Capture the cell that displays the provided text and extract its (X, Y) central coordinate. 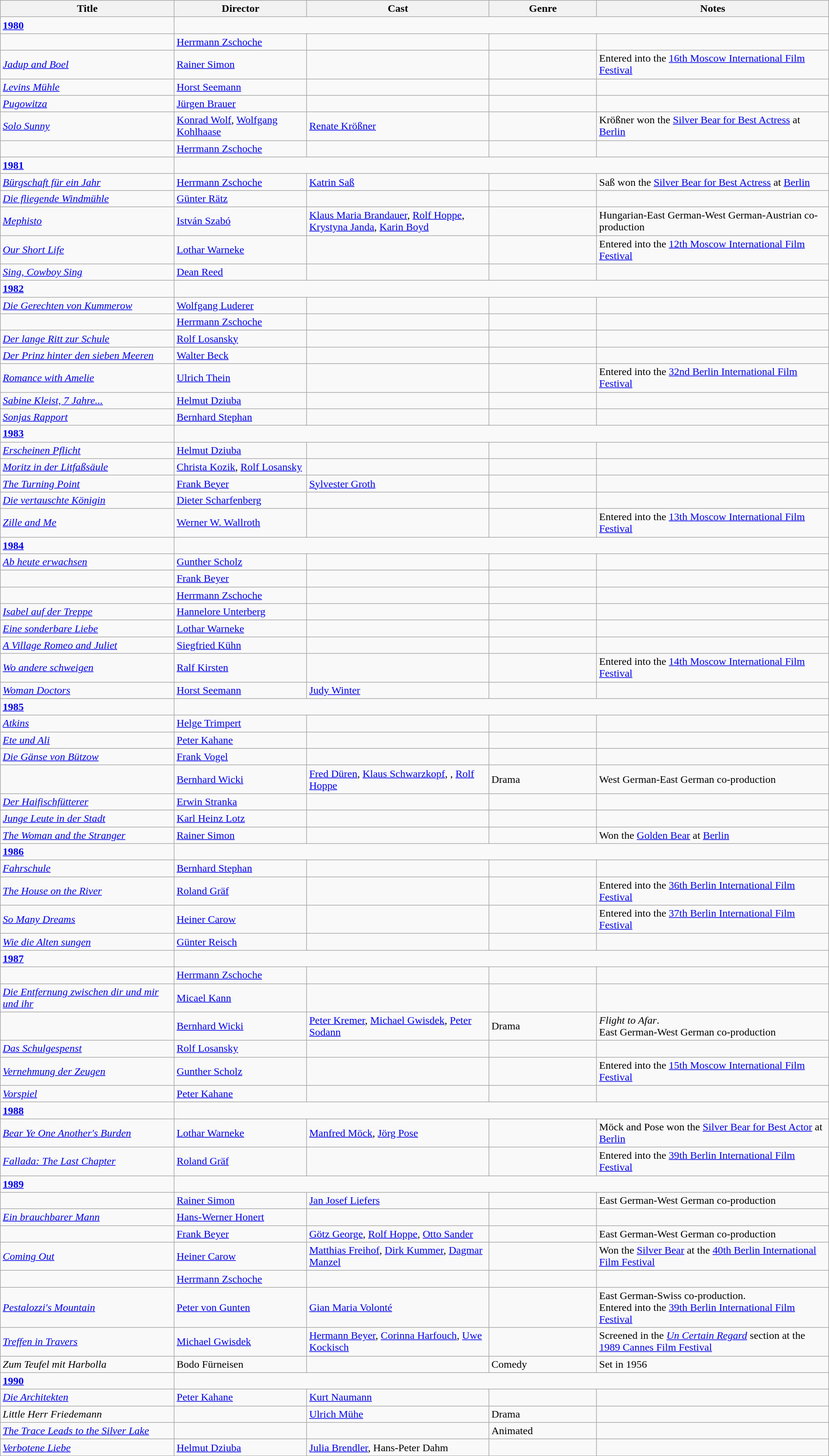
Werner W. Wallroth (240, 523)
1980 (87, 25)
Der Prinz hinter den sieben Meeren (87, 355)
Katrin Saß (398, 182)
Ulrich Thein (240, 378)
Animated (543, 1431)
Moritz in der Litfaßsäule (87, 467)
The Woman and the Stranger (87, 835)
Wo andere schweigen (87, 668)
1988 (87, 1110)
1983 (87, 434)
1989 (87, 1184)
Woman Doctors (87, 690)
Dieter Scharfenberg (240, 500)
Sing, Cowboy Sing (87, 272)
A Village Romeo and Juliet (87, 645)
Atkins (87, 723)
Levins Mühle (87, 87)
Entered into the 36th Berlin International Film Festival (713, 891)
The House on the River (87, 891)
Director (240, 9)
1982 (87, 289)
Julia Brendler, Hans-Peter Dahm (398, 1447)
Wolfgang Luderer (240, 306)
Der Haifischfütterer (87, 802)
Dean Reed (240, 272)
Title (87, 9)
Entered into the 32nd Berlin International Film Festival (713, 378)
Isabel auf der Treppe (87, 612)
Ulrich Mühe (398, 1414)
Der lange Ritt zur Schule (87, 339)
Solo Sunny (87, 126)
Entered into the 14th Moscow International Film Festival (713, 668)
The Trace Leads to the Silver Lake (87, 1431)
Matthias Freihof, Dirk Kummer, Dagmar Manzel (398, 1256)
Vernehmung der Zeugen (87, 1071)
Flight to Afar. East German-West German co-production (713, 1026)
Ab heute erwachsen (87, 562)
Judy Winter (398, 690)
1985 (87, 707)
Cast (398, 9)
Götz George, Rolf Hoppe, Otto Sander (398, 1234)
Bodo Fürneisen (240, 1364)
Christa Kozik, Rolf Losansky (240, 467)
Notes (713, 9)
East German-Swiss co-production. Entered into the 39th Berlin International Film Festival (713, 1307)
Möck and Pose won the Silver Bear for Best Actor at Berlin (713, 1133)
Jadup and Boel (87, 65)
Saß won the Silver Bear for Best Actress at Berlin (713, 182)
Coming Out (87, 1256)
Bear Ye One Another's Burden (87, 1133)
Wie die Alten sungen (87, 942)
István Szabó (240, 221)
Erwin Stranka (240, 802)
Won the Golden Bear at Berlin (713, 835)
Junge Leute in der Stadt (87, 818)
Entered into the 13th Moscow International Film Festival (713, 523)
Won the Silver Bear at the 40th Berlin International Film Festival (713, 1256)
Renate Krößner (398, 126)
Fahrschule (87, 869)
1987 (87, 959)
Bürgschaft für ein Jahr (87, 182)
Comedy (543, 1364)
Günter Reisch (240, 942)
Siegfried Kühn (240, 645)
Genre (543, 9)
Little Herr Friedemann (87, 1414)
Zum Teufel mit Harbolla (87, 1364)
Set in 1956 (713, 1364)
Entered into the 37th Berlin International Film Festival (713, 920)
Hermann Beyer, Corinna Harfouch, Uwe Kockisch (398, 1342)
1990 (87, 1381)
Pestalozzi's Mountain (87, 1307)
1984 (87, 545)
Ete und Ali (87, 740)
Pugowitza (87, 104)
Die Gerechten von Kummerow (87, 306)
Verbotene Liebe (87, 1447)
Sabine Kleist, 7 Jahre... (87, 400)
Vorspiel (87, 1094)
Sylvester Groth (398, 483)
Ein brauchbarer Mann (87, 1217)
Klaus Maria Brandauer, Rolf Hoppe, Krystyna Janda, Karin Boyd (398, 221)
Our Short Life (87, 249)
Jürgen Brauer (240, 104)
Helge Trimpert (240, 723)
Die vertauschte Königin (87, 500)
Kurt Naumann (398, 1397)
Das Schulgespenst (87, 1049)
Screened in the Un Certain Regard section at the 1989 Cannes Film Festival (713, 1342)
Manfred Möck, Jörg Pose (398, 1133)
Fred Düren, Klaus Schwarzkopf, , Rolf Hoppe (398, 779)
Entered into the 39th Berlin International Film Festival (713, 1161)
So Many Dreams (87, 920)
Die Entfernung zwischen dir und mir und ihr (87, 997)
Die Architekten (87, 1397)
Jan Josef Liefers (398, 1201)
Michael Gwisdek (240, 1342)
Entered into the 16th Moscow International Film Festival (713, 65)
Entered into the 15th Moscow International Film Festival (713, 1071)
1986 (87, 852)
Günter Rätz (240, 198)
Hans-Werner Honert (240, 1217)
Zille and Me (87, 523)
Treffen in Travers (87, 1342)
Fallada: The Last Chapter (87, 1161)
Hungarian-East German-West German-Austrian co-production (713, 221)
Krößner won the Silver Bear for Best Actress at Berlin (713, 126)
1981 (87, 165)
Romance with Amelie (87, 378)
Peter von Gunten (240, 1307)
Micael Kann (240, 997)
Gian Maria Volonté (398, 1307)
Entered into the 12th Moscow International Film Festival (713, 249)
Sonjas Rapport (87, 417)
Eine sonderbare Liebe (87, 629)
Frank Vogel (240, 757)
Ralf Kirsten (240, 668)
Die fliegende Windmühle (87, 198)
Erscheinen Pflicht (87, 450)
Mephisto (87, 221)
Karl Heinz Lotz (240, 818)
The Turning Point (87, 483)
West German-East German co-production (713, 779)
Peter Kremer, Michael Gwisdek, Peter Sodann (398, 1026)
Walter Beck (240, 355)
Hannelore Unterberg (240, 612)
Die Gänse von Bützow (87, 757)
Konrad Wolf, Wolfgang Kohlhaase (240, 126)
